Detect which cell encompasses the target text, then output its (X, Y) center coordinate. 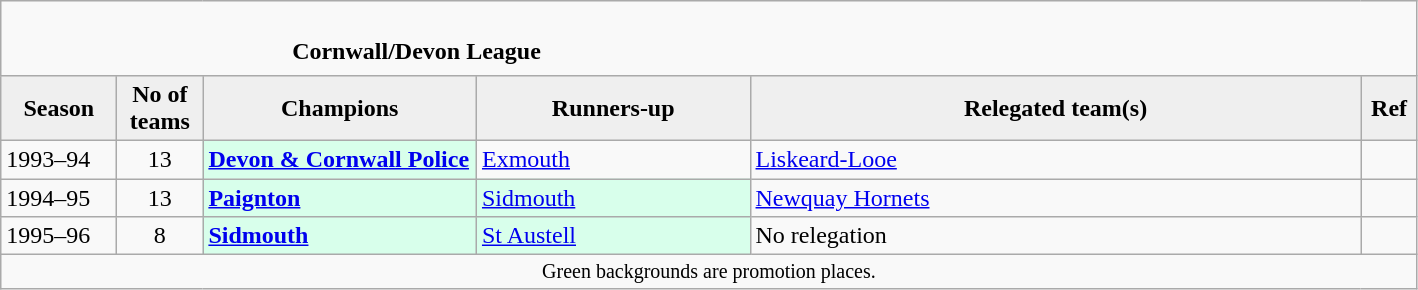
Runners-up (613, 108)
No of teams (160, 108)
No relegation (1056, 236)
1993–94 (59, 159)
Liskeard-Looe (1056, 159)
1994–95 (59, 197)
Champions (340, 108)
St Austell (613, 236)
Season (59, 108)
Paignton (340, 197)
Newquay Hornets (1056, 197)
Green backgrounds are promotion places. (709, 272)
1995–96 (59, 236)
Devon & Cornwall Police (340, 159)
Exmouth (613, 159)
Relegated team(s) (1056, 108)
8 (160, 236)
Ref (1389, 108)
